Return (x, y) of the center of cell containing provided text 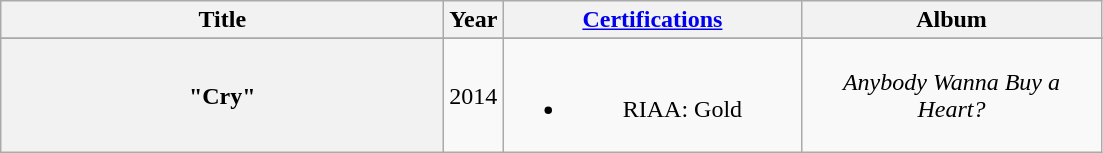
Year (474, 20)
Title (222, 20)
RIAA: Gold (652, 96)
"Cry" (222, 96)
Anybody Wanna Buy a Heart? (952, 96)
2014 (474, 96)
Album (952, 20)
Certifications (652, 20)
